Provide the (X, Y) coordinate of the cell's center where the given text is located.  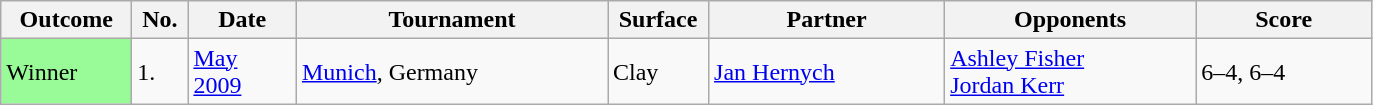
Tournament (452, 20)
Jan Hernych (827, 72)
Partner (827, 20)
Date (242, 20)
Outcome (66, 20)
Winner (66, 72)
Ashley Fisher Jordan Kerr (1070, 72)
Clay (658, 72)
May 2009 (242, 72)
6–4, 6–4 (1284, 72)
Surface (658, 20)
1. (160, 72)
Munich, Germany (452, 72)
No. (160, 20)
Opponents (1070, 20)
Score (1284, 20)
